Find where the given text appears and provide that cell's center as [x, y] coordinate. 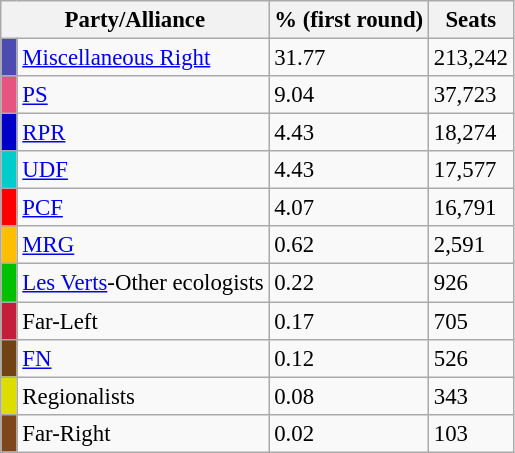
213,242 [470, 58]
MRG [143, 245]
Regionalists [143, 396]
UDF [143, 170]
0.22 [349, 283]
RPR [143, 133]
Far-Right [143, 433]
16,791 [470, 208]
18,274 [470, 133]
2,591 [470, 245]
FN [143, 358]
37,723 [470, 95]
PCF [143, 208]
103 [470, 433]
PS [143, 95]
Les Verts-Other ecologists [143, 283]
Seats [470, 20]
0.12 [349, 358]
Far-Left [143, 321]
705 [470, 321]
526 [470, 358]
% (first round) [349, 20]
4.07 [349, 208]
0.08 [349, 396]
17,577 [470, 170]
343 [470, 396]
0.17 [349, 321]
Party/Alliance [135, 20]
Miscellaneous Right [143, 58]
31.77 [349, 58]
926 [470, 283]
0.02 [349, 433]
9.04 [349, 95]
0.62 [349, 245]
